Find where the given text appears and provide that cell's center as [x, y] coordinate. 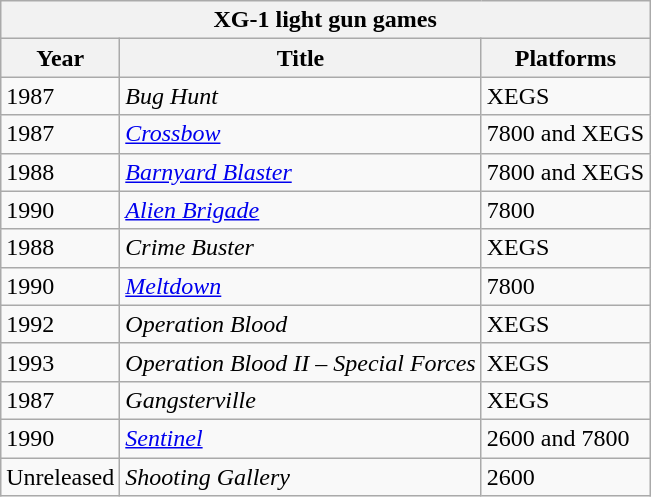
Crime Buster [300, 248]
Platforms [565, 58]
Meltdown [300, 286]
Sentinel [300, 438]
Gangsterville [300, 400]
Alien Brigade [300, 210]
1992 [60, 324]
Barnyard Blaster [300, 172]
XG-1 light gun games [326, 20]
Operation Blood [300, 324]
1993 [60, 362]
2600 [565, 477]
Unreleased [60, 477]
Crossbow [300, 134]
2600 and 7800 [565, 438]
Title [300, 58]
Year [60, 58]
Shooting Gallery [300, 477]
Bug Hunt [300, 96]
Operation Blood II – Special Forces [300, 362]
